Find where the given text appears and provide that cell's center as (X, Y) coordinate. 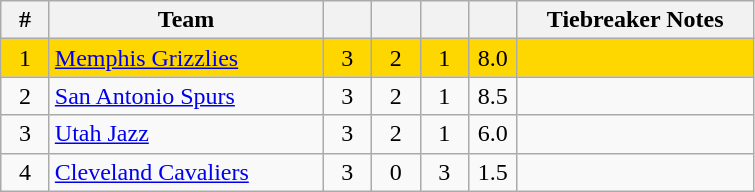
4 (26, 172)
1.5 (494, 172)
Memphis Grizzlies (186, 58)
8.0 (494, 58)
Tiebreaker Notes (635, 20)
6.0 (494, 134)
8.5 (494, 96)
San Antonio Spurs (186, 96)
Team (186, 20)
Utah Jazz (186, 134)
Cleveland Cavaliers (186, 172)
0 (396, 172)
# (26, 20)
